Locate the cell with the specified text and output its (x, y) center coordinate. 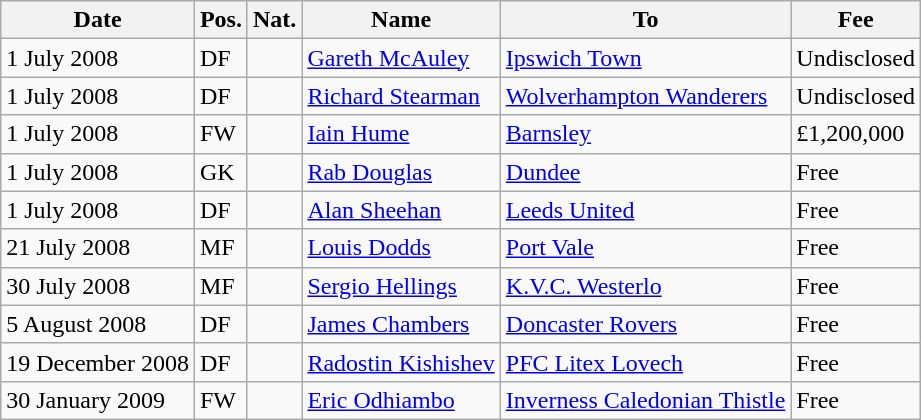
Ipswich Town (646, 58)
Radostin Kishishev (401, 362)
19 December 2008 (98, 362)
Port Vale (646, 248)
To (646, 20)
Inverness Caledonian Thistle (646, 400)
£1,200,000 (856, 134)
GK (220, 172)
K.V.C. Westerlo (646, 286)
Barnsley (646, 134)
Gareth McAuley (401, 58)
30 January 2009 (98, 400)
Dundee (646, 172)
Richard Stearman (401, 96)
Leeds United (646, 210)
Alan Sheehan (401, 210)
PFC Litex Lovech (646, 362)
James Chambers (401, 324)
21 July 2008 (98, 248)
Nat. (274, 20)
Iain Hume (401, 134)
Louis Dodds (401, 248)
Doncaster Rovers (646, 324)
Pos. (220, 20)
Date (98, 20)
30 July 2008 (98, 286)
Eric Odhiambo (401, 400)
Name (401, 20)
Fee (856, 20)
Rab Douglas (401, 172)
5 August 2008 (98, 324)
Wolverhampton Wanderers (646, 96)
Sergio Hellings (401, 286)
